Locate the cell with the specified text and output its (x, y) center coordinate. 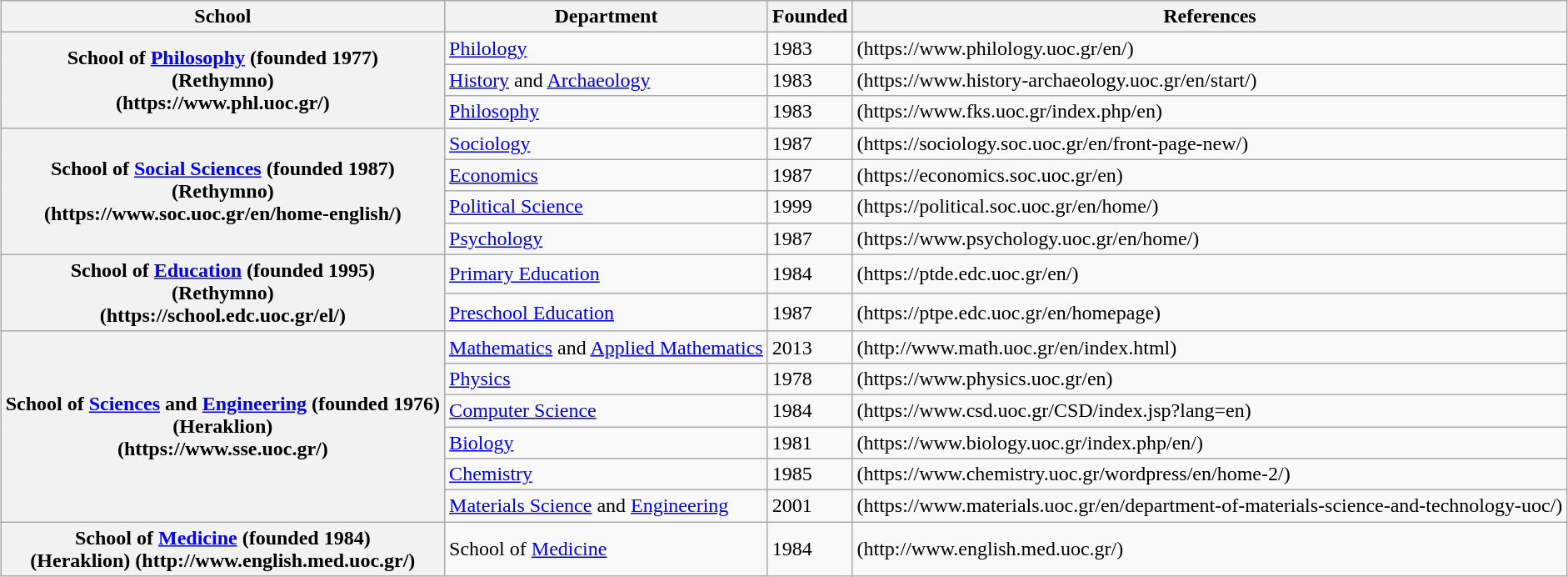
School of Medicine (607, 549)
Psychology (607, 238)
2001 (810, 506)
(https://economics.soc.uoc.gr/en) (1210, 175)
Sociology (607, 143)
(https://ptpe.edc.uoc.gr/en/homepage) (1210, 312)
Biology (607, 443)
(https://www.biology.uoc.gr/index.php/en/) (1210, 443)
1985 (810, 474)
Chemistry (607, 474)
1978 (810, 379)
Department (607, 17)
(https://ptde.edc.uoc.gr/en/) (1210, 273)
School of Medicine (founded 1984)(Heraklion) (http://www.english.med.uoc.gr/) (222, 549)
Preschool Education (607, 312)
Political Science (607, 207)
(http://www.english.med.uoc.gr/) (1210, 549)
(https://www.philology.uoc.gr/en/) (1210, 48)
Materials Science and Engineering (607, 506)
School of Social Sciences (founded 1987)(Rethymno)(https://www.soc.uoc.gr/en/home-english/) (222, 191)
2013 (810, 347)
Philosophy (607, 112)
References (1210, 17)
(https://sociology.soc.uoc.gr/en/front-page-new/) (1210, 143)
1999 (810, 207)
School (222, 17)
(https://political.soc.uoc.gr/en/home/) (1210, 207)
Physics (607, 379)
School of Sciences and Engineering (founded 1976)(Heraklion)(https://www.sse.uoc.gr/) (222, 426)
History and Archaeology (607, 80)
Founded (810, 17)
(https://www.fks.uoc.gr/index.php/en) (1210, 112)
Mathematics and Applied Mathematics (607, 347)
Computer Science (607, 410)
Philology (607, 48)
(http://www.math.uoc.gr/en/index.html) (1210, 347)
Economics (607, 175)
(https://www.history-archaeology.uoc.gr/en/start/) (1210, 80)
Primary Education (607, 273)
(https://www.materials.uoc.gr/en/department-of-materials-science-and-technology-uoc/) (1210, 506)
School of Education (founded 1995)(Rethymno)(https://school.edc.uoc.gr/el/) (222, 293)
(https://www.chemistry.uoc.gr/wordpress/en/home-2/) (1210, 474)
1981 (810, 443)
School of Philosophy (founded 1977)(Rethymno)(https://www.phl.uoc.gr/) (222, 80)
(https://www.csd.uoc.gr/CSD/index.jsp?lang=en) (1210, 410)
(https://www.physics.uoc.gr/en) (1210, 379)
(https://www.psychology.uoc.gr/en/home/) (1210, 238)
